Locate the cell with the specified text and output its (x, y) center coordinate. 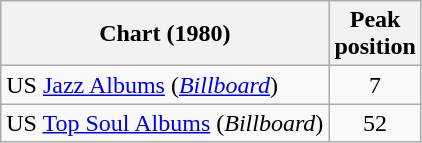
7 (375, 85)
US Top Soul Albums (Billboard) (165, 123)
52 (375, 123)
US Jazz Albums (Billboard) (165, 85)
Peakposition (375, 34)
Chart (1980) (165, 34)
